Locate the cell with the specified text and output its [x, y] center coordinate. 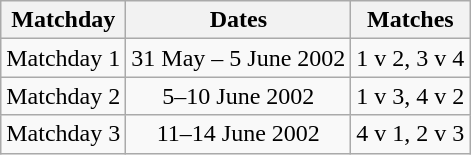
Matchday 1 [64, 58]
Matches [410, 20]
Dates [238, 20]
11–14 June 2002 [238, 134]
Matchday [64, 20]
Matchday 2 [64, 96]
1 v 3, 4 v 2 [410, 96]
31 May – 5 June 2002 [238, 58]
1 v 2, 3 v 4 [410, 58]
Matchday 3 [64, 134]
5–10 June 2002 [238, 96]
4 v 1, 2 v 3 [410, 134]
